Pinpoint the cell where the given text exists, returning its [X, Y] midpoint coordinate. 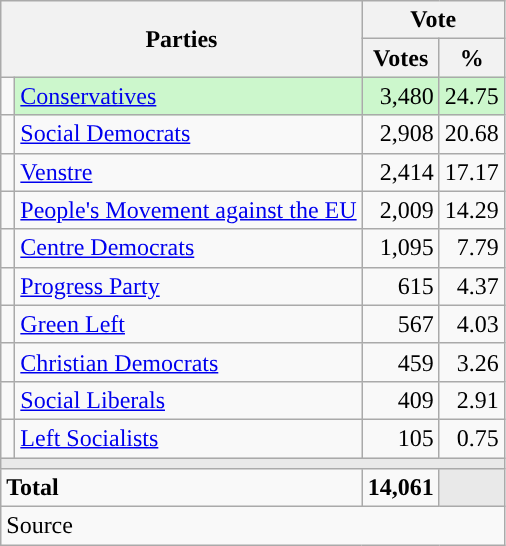
Source [253, 526]
2,908 [400, 134]
409 [400, 400]
Social Democrats [188, 134]
% [472, 58]
3,480 [400, 96]
567 [400, 324]
105 [400, 438]
2.91 [472, 400]
14.29 [472, 210]
Progress Party [188, 286]
20.68 [472, 134]
2,009 [400, 210]
2,414 [400, 172]
3.26 [472, 362]
7.79 [472, 248]
Parties [182, 39]
1,095 [400, 248]
615 [400, 286]
14,061 [400, 488]
Centre Democrats [188, 248]
Venstre [188, 172]
Conservatives [188, 96]
Social Liberals [188, 400]
People's Movement against the EU [188, 210]
Total [182, 488]
4.37 [472, 286]
459 [400, 362]
4.03 [472, 324]
Christian Democrats [188, 362]
Votes [400, 58]
Green Left [188, 324]
24.75 [472, 96]
17.17 [472, 172]
Vote [433, 20]
Left Socialists [188, 438]
0.75 [472, 438]
